Capture the cell that displays the provided text and extract its [x, y] central coordinate. 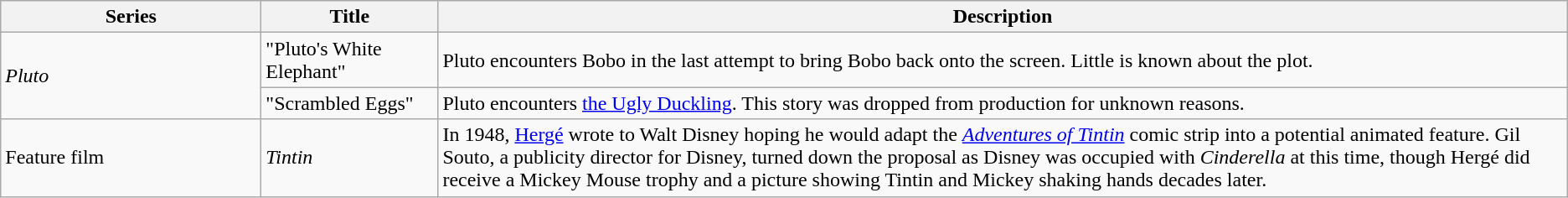
Feature film [131, 158]
Description [1003, 17]
Tintin [350, 158]
Pluto encounters Bobo in the last attempt to bring Bobo back onto the screen. Little is known about the plot. [1003, 60]
Series [131, 17]
Pluto [131, 76]
"Pluto's White Elephant" [350, 60]
"Scrambled Eggs" [350, 103]
Title [350, 17]
Pluto encounters the Ugly Duckling. This story was dropped from production for unknown reasons. [1003, 103]
